Provide the (x, y) coordinate of the cell's center where the given text is located.  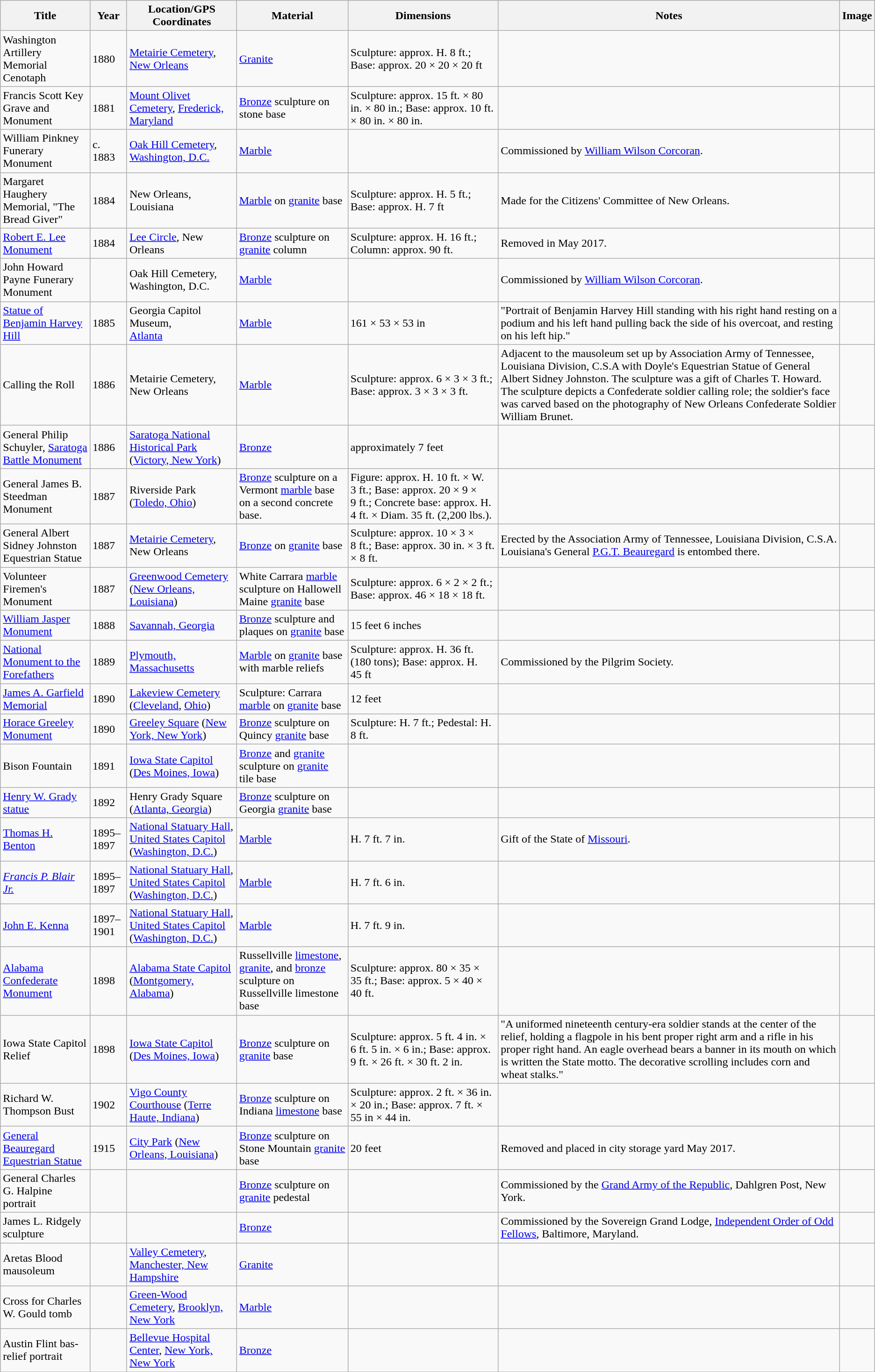
Bronze on granite base (292, 545)
Sculpture: Carrara marble on granite base (292, 699)
Alabama Confederate Monument (45, 981)
Henry W. Grady statue (45, 803)
Green-Wood Cemetery, Brooklyn, New York (181, 1308)
Sculpture: approx. 10 × 3 × 8 ft.; Base: approx. 30 in. × 3 ft. × 8 ft. (423, 545)
Washington Artillery Memorial Cenotaph (45, 59)
Figure: approx. H. 10 ft. × W. 3 ft.; Base: approx. 20 × 9 × 9 ft.; Concrete base: approx. H. 4 ft. × Diam. 35 ft. (2,200 lbs.). (423, 496)
1881 (108, 108)
Gift of the State of Missouri. (669, 839)
1880 (108, 59)
Bronze and granite sculpture on granite tile base (292, 766)
General James B. Steedman Monument (45, 496)
Savannah, Georgia (181, 625)
approximately 7 feet (423, 447)
Removed in May 2017. (669, 243)
Bronze sculpture on Quincy granite base (292, 729)
Francis Scott Key Grave and Monument (45, 108)
Marble on granite base (292, 200)
Margaret Haughery Memorial, "The Bread Giver" (45, 200)
Bronze sculpture on a Vermont marble base on a second concrete base. (292, 496)
White Carrara marble sculpture on Hallowell Maine granite base (292, 589)
Material (292, 16)
1902 (108, 1105)
1892 (108, 803)
H. 7 ft. 7 in. (423, 839)
Bronze sculpture on Stone Mountain granite base (292, 1148)
Sculpture: approx. H. 16 ft.; Column: approx. 90 ft. (423, 243)
Greenwood Cemetery (New Orleans, Louisiana) (181, 589)
Commissioned by the Sovereign Grand Lodge, Independent Order of Odd Fellows, Baltimore, Maryland. (669, 1227)
National Monument to the Forefathers (45, 662)
1888 (108, 625)
Image (857, 16)
161 × 53 × 53 in (423, 323)
Vigo County Courthouse (Terre Haute, Indiana) (181, 1105)
Bronze sculpture on granite base (292, 1049)
Commissioned by the Grand Army of the Republic, Dahlgren Post, New York. (669, 1191)
Greeley Square (New York, New York) (181, 729)
Title (45, 16)
1891 (108, 766)
Richard W. Thompson Bust (45, 1105)
Commissioned by the Pilgrim Society. (669, 662)
Thomas H. Benton (45, 839)
15 feet 6 inches (423, 625)
Sculpture: approx. 15 ft. × 80 in. × 80 in.; Base: approx. 10 ft. × 80 in. × 80 in. (423, 108)
Erected by the Association Army of Tennessee, Louisiana Division, C.S.A. Louisiana's General P.G.T. Beauregard is entombed there. (669, 545)
Bellevue Hospital Center, New York, New York (181, 1351)
Riverside Park (Toledo, Ohio) (181, 496)
Bison Fountain (45, 766)
Marble on granite base with marble reliefs (292, 662)
Georgia Capitol Museum, Atlanta (181, 323)
H. 7 ft. 9 in. (423, 925)
20 feet (423, 1148)
Aretas Blood mausoleum (45, 1265)
Sculpture: approx. H. 36 ft. (180 tons); Base: approx. H. 45 ft (423, 662)
Saratoga National Historical Park (Victory, New York) (181, 447)
Notes (669, 16)
Bronze sculpture and plaques on granite base (292, 625)
William Jasper Monument (45, 625)
John E. Kenna (45, 925)
H. 7 ft. 6 in. (423, 882)
Calling the Roll (45, 385)
Bronze sculpture on Georgia granite base (292, 803)
Sculpture: H. 7 ft.; Pedestal: H. 8 ft. (423, 729)
Bronze sculpture on granite pedestal (292, 1191)
Lee Circle, New Orleans (181, 243)
Statue of Benjamin Harvey Hill (45, 323)
Removed and placed in city storage yard May 2017. (669, 1148)
General Charles G. Halpine portrait (45, 1191)
Cross for Charles W. Gould tomb (45, 1308)
Location/GPS Coordinates (181, 16)
Sculpture: approx. 5 ft. 4 in. × 6 ft. 5 in. × 6 in.; Base: approx. 9 ft. × 26 ft. × 30 ft. 2 in. (423, 1049)
Mount Olivet Cemetery, Frederick, Maryland (181, 108)
Sculpture: approx. 80 × 35 × 35 ft.; Base: approx. 5 × 40 × 40 ft. (423, 981)
Made for the Citizens' Committee of New Orleans. (669, 200)
Horace Greeley Monument (45, 729)
Bronze sculpture on stone base (292, 108)
James L. Ridgely sculpture (45, 1227)
Sculpture: approx. 6 × 3 × 3 ft.; Base: approx. 3 × 3 × 3 ft. (423, 385)
James A. Garfield Memorial (45, 699)
Sculpture: approx. H. 8 ft.; Base: approx. 20 × 20 × 20 ft (423, 59)
Lakeview Cemetery (Cleveland, Ohio) (181, 699)
Austin Flint bas-relief portrait (45, 1351)
1889 (108, 662)
Russellville limestone, granite, and bronze sculpture on Russellville limestone base (292, 981)
1915 (108, 1148)
Bronze sculpture on Indiana limestone base (292, 1105)
Alabama State Capitol (Montgomery, Alabama) (181, 981)
Plymouth, Massachusetts (181, 662)
Sculpture: approx. H. 5 ft.; Base: approx. H. 7 ft (423, 200)
Year (108, 16)
12 feet (423, 699)
John Howard Payne Funerary Monument (45, 280)
New Orleans, Louisiana (181, 200)
c. 1883 (108, 151)
Volunteer Firemen's Monument (45, 589)
Robert E. Lee Monument (45, 243)
City Park (New Orleans, Louisiana) (181, 1148)
Dimensions (423, 16)
Bronze sculpture on granite column (292, 243)
General Philip Schuyler, Saratoga Battle Monument (45, 447)
Henry Grady Square (Atlanta, Georgia) (181, 803)
General Beauregard Equestrian Statue (45, 1148)
General Albert Sidney Johnston Equestrian Statue (45, 545)
1897–1901 (108, 925)
William Pinkney Funerary Monument (45, 151)
Valley Cemetery, Manchester, New Hampshire (181, 1265)
Francis P. Blair Jr. (45, 882)
Iowa State Capitol Relief (45, 1049)
Sculpture: approx. 2 ft. × 36 in. × 20 in.; Base: approx. 7 ft. × 55 in × 44 in. (423, 1105)
1885 (108, 323)
Sculpture: approx. 6 × 2 × 2 ft.; Base: approx. 46 × 18 × 18 ft. (423, 589)
